Return the (x, y) coordinate for the center point of the cell that contains the specified text.  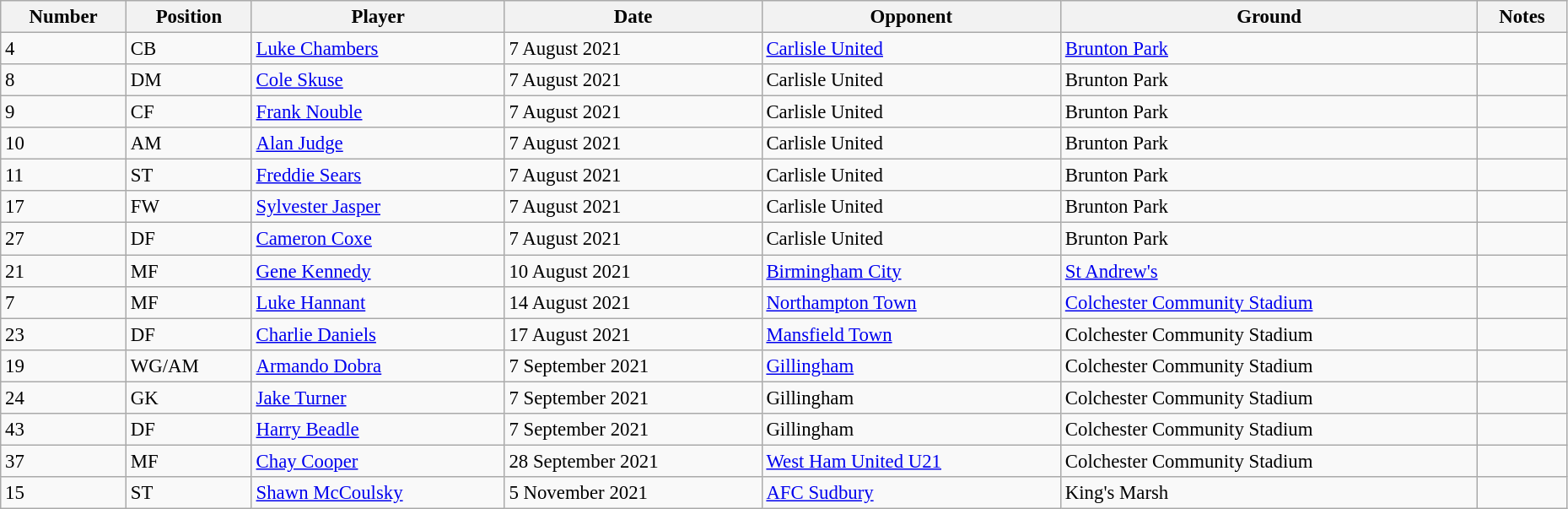
5 November 2021 (633, 493)
14 August 2021 (633, 302)
10 August 2021 (633, 271)
Alan Judge (378, 143)
27 (64, 239)
Shawn McCoulsky (378, 493)
17 August 2021 (633, 334)
Jake Turner (378, 398)
Northampton Town (911, 302)
4 (64, 49)
Freddie Sears (378, 176)
Ground (1269, 17)
37 (64, 461)
Chay Cooper (378, 461)
24 (64, 398)
Luke Hannant (378, 302)
Opponent (911, 17)
Mansfield Town (911, 334)
Harry Beadle (378, 430)
19 (64, 366)
7 (64, 302)
West Ham United U21 (911, 461)
St Andrew's (1269, 271)
Number (64, 17)
Charlie Daniels (378, 334)
AM (189, 143)
17 (64, 207)
Position (189, 17)
Player (378, 17)
21 (64, 271)
Gene Kennedy (378, 271)
Notes (1522, 17)
WG/AM (189, 366)
Birmingham City (911, 271)
Frank Nouble (378, 112)
Date (633, 17)
King's Marsh (1269, 493)
8 (64, 80)
Cole Skuse (378, 80)
GK (189, 398)
15 (64, 493)
11 (64, 176)
Luke Chambers (378, 49)
DM (189, 80)
CB (189, 49)
AFC Sudbury (911, 493)
43 (64, 430)
Armando Dobra (378, 366)
10 (64, 143)
FW (189, 207)
9 (64, 112)
CF (189, 112)
Cameron Coxe (378, 239)
28 September 2021 (633, 461)
23 (64, 334)
Sylvester Jasper (378, 207)
